Extract the (x, y) coordinate from the center of the cell holding the provided text.  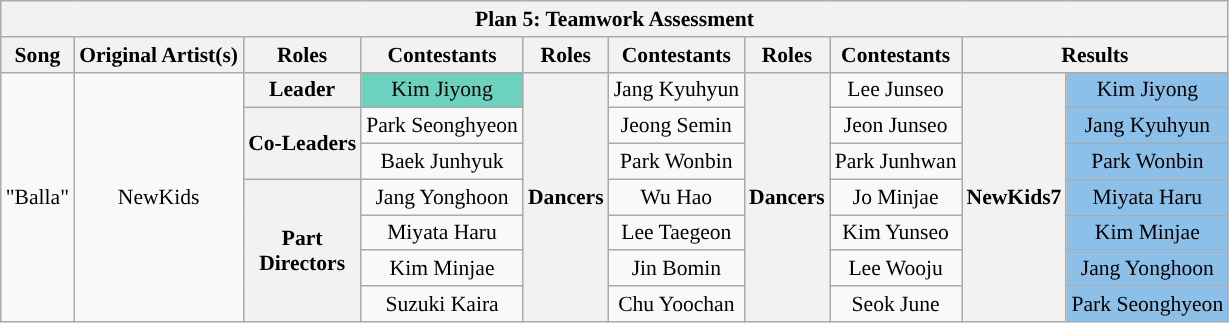
Baek Junhyuk (442, 162)
Jo Minjae (896, 197)
Park Junhwan (896, 162)
Co-Leaders (302, 144)
Original Artist(s) (158, 55)
Kim Yunseo (896, 233)
NewKids (158, 196)
Plan 5: Teamwork Assessment (614, 19)
Wu Hao (676, 197)
Jeon Junseo (896, 126)
Song (38, 55)
Jin Bomin (676, 269)
Suzuki Kaira (442, 304)
"Balla" (38, 196)
Leader (302, 90)
Lee Junseo (896, 90)
Jeong Semin (676, 126)
PartDirectors (302, 250)
Lee Wooju (896, 269)
Results (1096, 55)
Lee Taegeon (676, 233)
NewKids7 (1014, 196)
Seok June (896, 304)
Chu Yoochan (676, 304)
